Locate the cell with the specified text and output its (X, Y) center coordinate. 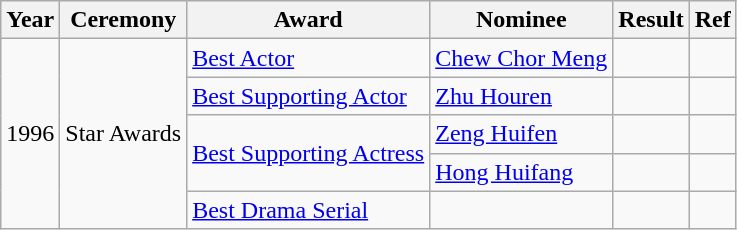
Hong Huifang (522, 172)
Zhu Houren (522, 96)
Best Actor (308, 58)
Chew Chor Meng (522, 58)
1996 (30, 134)
Zeng Huifen (522, 134)
Best Supporting Actor (308, 96)
Ceremony (124, 20)
Year (30, 20)
Best Drama Serial (308, 210)
Ref (712, 20)
Nominee (522, 20)
Award (308, 20)
Star Awards (124, 134)
Result (651, 20)
Best Supporting Actress (308, 153)
